Identify which cell holds the provided text, then report its [X, Y] central coordinate. 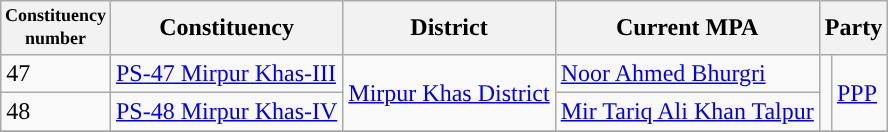
47 [56, 73]
PPP [859, 92]
Mirpur Khas District [449, 92]
Constituency number [56, 28]
Current MPA [687, 28]
Party [853, 28]
District [449, 28]
PS-48 Mirpur Khas-IV [226, 111]
Mir Tariq Ali Khan Talpur [687, 111]
PS-47 Mirpur Khas-III [226, 73]
Constituency [226, 28]
48 [56, 111]
Noor Ahmed Bhurgri [687, 73]
